Extract the [x, y] coordinate from the center of the cell holding the provided text.  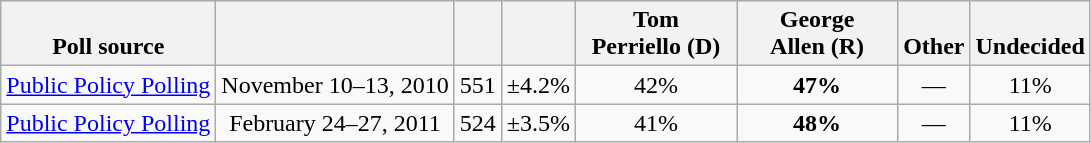
TomPerriello (D) [656, 34]
GeorgeAllen (R) [818, 34]
±3.5% [538, 123]
42% [656, 85]
Other [934, 34]
47% [818, 85]
551 [478, 85]
41% [656, 123]
Poll source [108, 34]
±4.2% [538, 85]
Undecided [1030, 34]
February 24–27, 2011 [335, 123]
48% [818, 123]
November 10–13, 2010 [335, 85]
524 [478, 123]
